Identify which cell holds the provided text, then report its [X, Y] central coordinate. 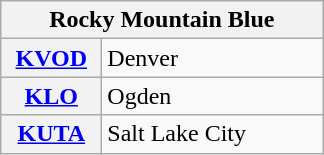
Denver [212, 58]
Salt Lake City [212, 134]
Rocky Mountain Blue [162, 20]
KLO [52, 96]
KUTA [52, 134]
KVOD [52, 58]
Ogden [212, 96]
